Detect which cell encompasses the target text, then output its (x, y) center coordinate. 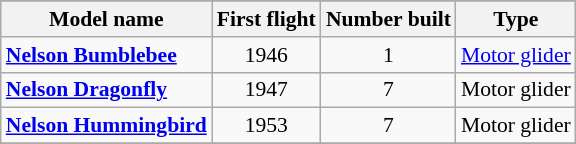
Type (516, 19)
Number built (388, 19)
Nelson Hummingbird (106, 126)
First flight (266, 19)
1947 (266, 90)
Nelson Bumblebee (106, 55)
1953 (266, 126)
Nelson Dragonfly (106, 90)
1946 (266, 55)
1 (388, 55)
Model name (106, 19)
